Scan for the cell matching the given text and deliver its (x, y) coordinate at center. 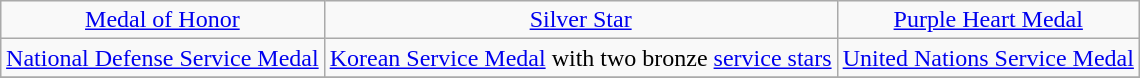
Silver Star (580, 20)
United Nations Service Medal (988, 58)
Purple Heart Medal (988, 20)
National Defense Service Medal (163, 58)
Medal of Honor (163, 20)
Korean Service Medal with two bronze service stars (580, 58)
